Detect which cell encompasses the target text, then output its [X, Y] center coordinate. 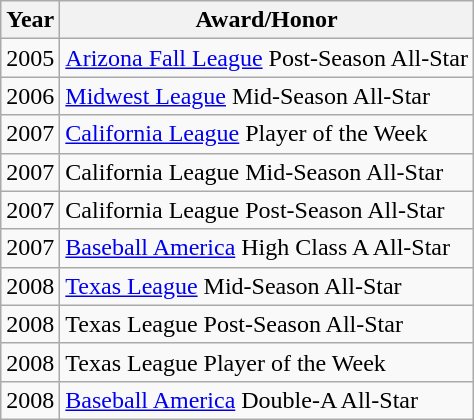
Baseball America Double-A All-Star [267, 400]
2006 [30, 96]
2005 [30, 58]
Texas League Post-Season All-Star [267, 324]
Award/Honor [267, 20]
Arizona Fall League Post-Season All-Star [267, 58]
Year [30, 20]
California League Mid-Season All-Star [267, 172]
Midwest League Mid-Season All-Star [267, 96]
Texas League Player of the Week [267, 362]
California League Player of the Week [267, 134]
California League Post-Season All-Star [267, 210]
Baseball America High Class A All-Star [267, 248]
Texas League Mid-Season All-Star [267, 286]
